Scan for the cell matching the given text and deliver its [X, Y] coordinate at center. 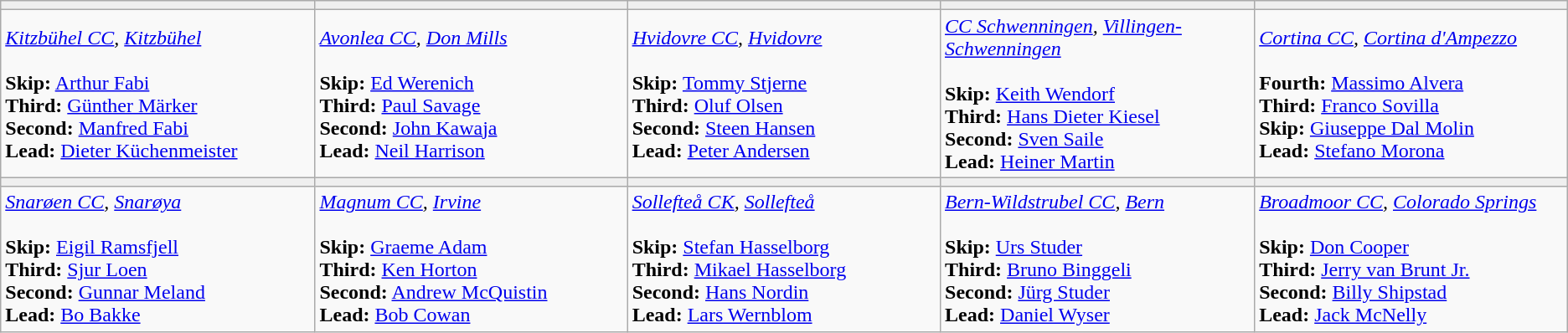
Cortina CC, Cortina d'Ampezzo Fourth: Massimo Alvera Third: Franco Sovilla Skip: Giuseppe Dal Molin Lead: Stefano Morona [1411, 94]
Snarøen CC, Snarøya Skip: Eigil Ramsfjell Third: Sjur Loen Second: Gunnar Meland Lead: Bo Bakke [157, 259]
Bern-Wildstrubel CC, Bern Skip: Urs Studer Third: Bruno Binggeli Second: Jürg Studer Lead: Daniel Wyser [1097, 259]
Kitzbühel CC, Kitzbühel Skip: Arthur Fabi Third: Günther Märker Second: Manfred Fabi Lead: Dieter Küchenmeister [157, 94]
Broadmoor CC, Colorado SpringsSkip: Don Cooper Third: Jerry van Brunt Jr. Second: Billy Shipstad Lead: Jack McNelly [1411, 259]
CC Schwenningen, Villingen-SchwenningenSkip: Keith Wendorf Third: Hans Dieter Kiesel Second: Sven Saile Lead: Heiner Martin [1097, 94]
Magnum CC, Irvine Skip: Graeme Adam Third: Ken Horton Second: Andrew McQuistin Lead: Bob Cowan [471, 259]
Hvidovre CC, HvidovreSkip: Tommy Stjerne Third: Oluf Olsen Second: Steen Hansen Lead: Peter Andersen [784, 94]
Sollefteå CK, SollefteåSkip: Stefan Hasselborg Third: Mikael Hasselborg Second: Hans Nordin Lead: Lars Wernblom [784, 259]
Avonlea CC, Don Mills Skip: Ed Werenich Third: Paul Savage Second: John Kawaja Lead: Neil Harrison [471, 94]
